Output the [x, y] coordinate of the center of the cell containing the given text.  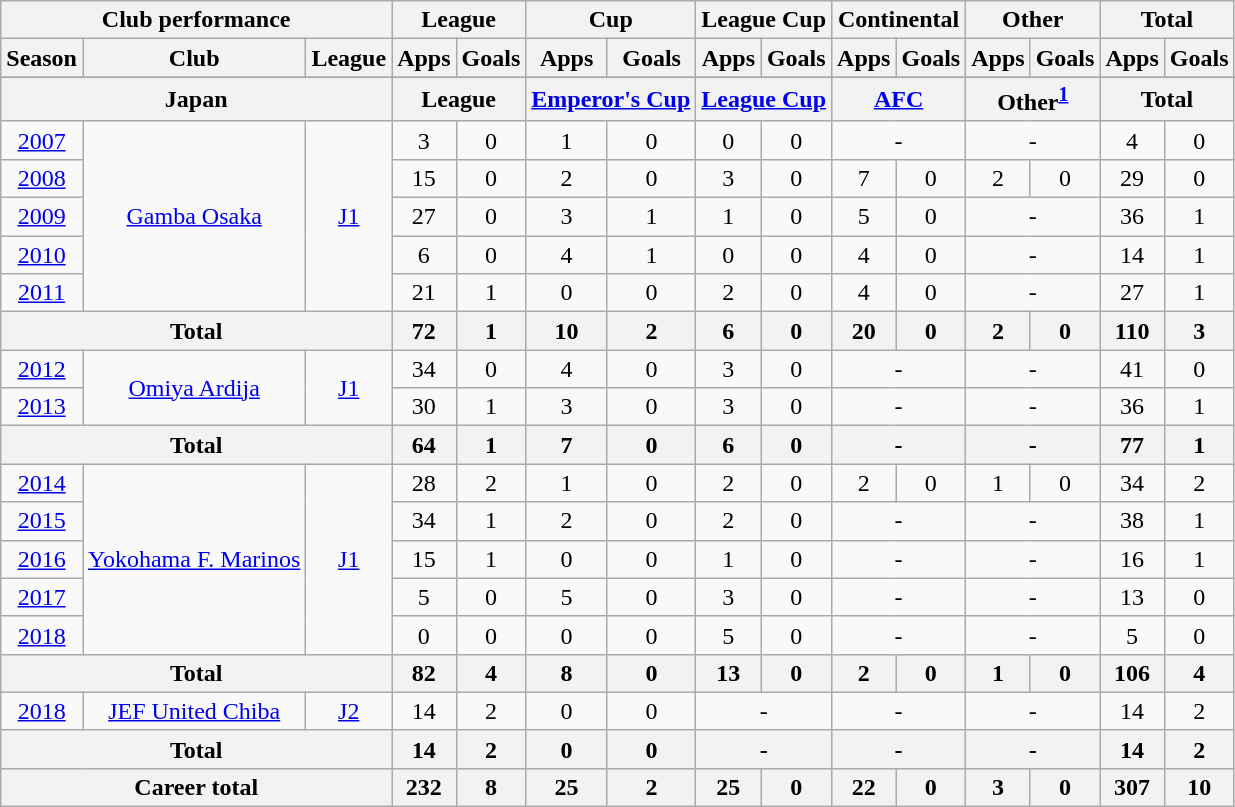
2010 [42, 255]
28 [424, 483]
2009 [42, 217]
20 [864, 331]
21 [424, 293]
2008 [42, 178]
2014 [42, 483]
Japan [196, 100]
72 [424, 331]
Club performance [196, 20]
AFC [899, 100]
22 [864, 787]
2011 [42, 293]
77 [1132, 445]
106 [1132, 673]
Omiya Ardija [194, 388]
Gamba Osaka [194, 216]
2017 [42, 597]
Yokohama F. Marinos [194, 559]
64 [424, 445]
J2 [349, 711]
JEF United Chiba [194, 711]
2007 [42, 140]
Season [42, 58]
2016 [42, 559]
16 [1132, 559]
Club [194, 58]
Cup [611, 20]
38 [1132, 521]
Other1 [1033, 100]
Other [1033, 20]
82 [424, 673]
2015 [42, 521]
110 [1132, 331]
2012 [42, 369]
Continental [899, 20]
Emperor's Cup [611, 100]
29 [1132, 178]
30 [424, 407]
307 [1132, 787]
41 [1132, 369]
232 [424, 787]
2013 [42, 407]
Career total [196, 787]
